Return (X, Y) of the center of cell containing provided text 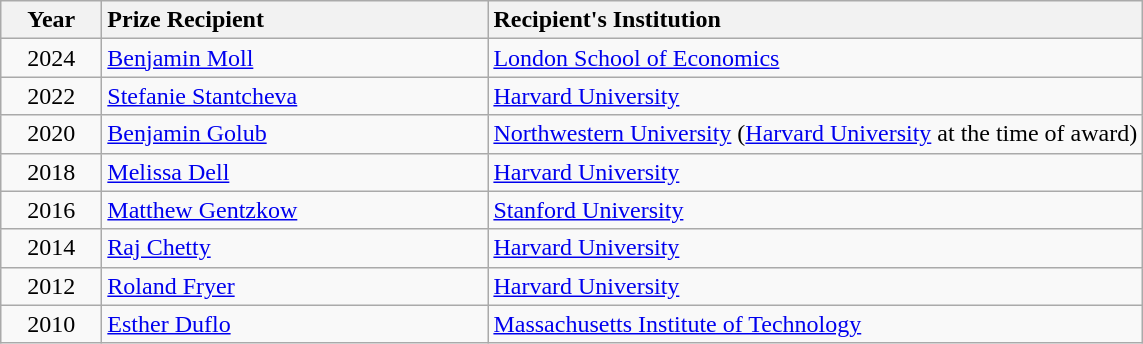
2024 (52, 58)
Stanford University (816, 210)
Benjamin Golub (295, 134)
Melissa Dell (295, 172)
2010 (52, 324)
2016 (52, 210)
Stefanie Stantcheva (295, 96)
Massachusetts Institute of Technology (816, 324)
2012 (52, 286)
2018 (52, 172)
London School of Economics (816, 58)
2022 (52, 96)
Northwestern University (Harvard University at the time of award) (816, 134)
Benjamin Moll (295, 58)
Year (52, 20)
Raj Chetty (295, 248)
2014 (52, 248)
Esther Duflo (295, 324)
Matthew Gentzkow (295, 210)
Roland Fryer (295, 286)
Recipient's Institution (816, 20)
Prize Recipient (295, 20)
2020 (52, 134)
